Determine the [X, Y] coordinate at the center of the cell enclosing the given text.  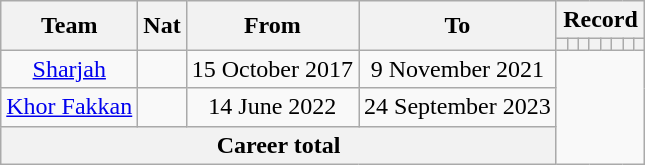
14 June 2022 [272, 107]
15 October 2017 [272, 69]
Khor Fakkan [70, 107]
Record [600, 20]
24 September 2023 [458, 107]
Team [70, 26]
9 November 2021 [458, 69]
From [272, 26]
Career total [278, 145]
To [458, 26]
Sharjah [70, 69]
Nat [162, 26]
